Pinpoint the cell where the given text exists, returning its (X, Y) midpoint coordinate. 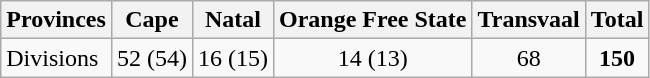
Orange Free State (372, 20)
Natal (232, 20)
52 (54) (152, 58)
Divisions (56, 58)
68 (528, 58)
14 (13) (372, 58)
Transvaal (528, 20)
Total (617, 20)
Provinces (56, 20)
16 (15) (232, 58)
Cape (152, 20)
150 (617, 58)
